Return the [x, y] coordinate for the center point of the cell that contains the specified text.  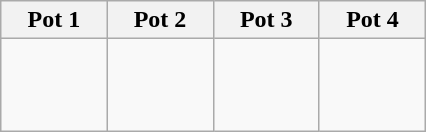
Pot 1 [54, 20]
Pot 2 [160, 20]
Pot 4 [372, 20]
Pot 3 [266, 20]
